Capture the cell that displays the provided text and extract its (x, y) central coordinate. 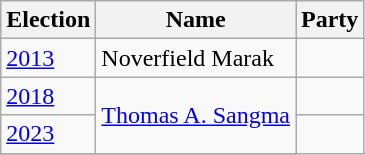
2018 (48, 96)
Party (330, 20)
Election (48, 20)
2013 (48, 58)
Thomas A. Sangma (196, 115)
2023 (48, 134)
Noverfield Marak (196, 58)
Name (196, 20)
